Determine the (X, Y) coordinate at the center of the cell enclosing the given text.  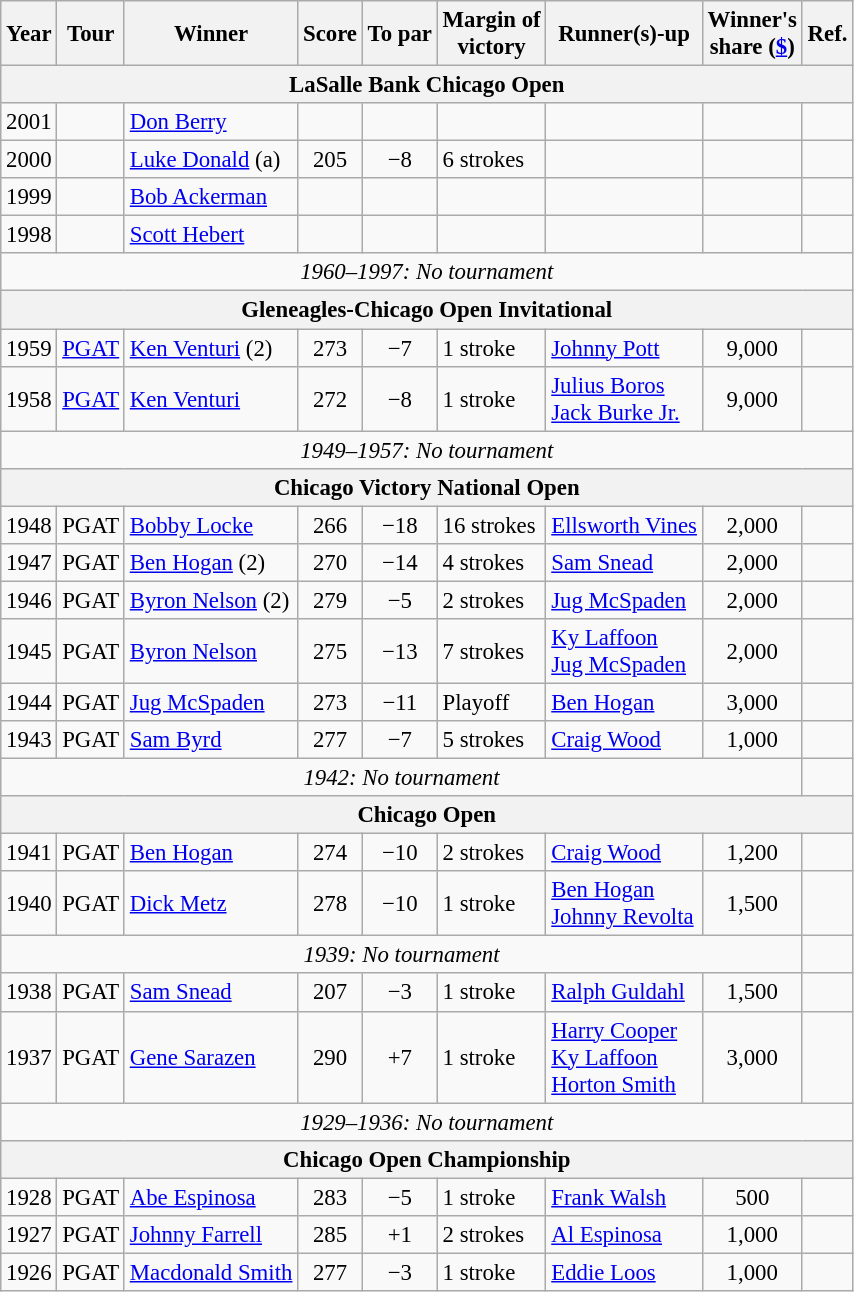
1960–1997: No tournament (427, 273)
1958 (29, 398)
Byron Nelson (2) (210, 600)
207 (330, 993)
Ken Venturi (210, 398)
−13 (400, 652)
4 strokes (492, 563)
+7 (400, 1057)
6 strokes (492, 160)
Al Espinosa (624, 1235)
Sam Byrd (210, 740)
Ralph Guldahl (624, 993)
1938 (29, 993)
Dick Metz (210, 904)
−18 (400, 525)
Score (330, 34)
1999 (29, 197)
266 (330, 525)
Chicago Victory National Open (427, 487)
Luke Donald (a) (210, 160)
272 (330, 398)
1945 (29, 652)
290 (330, 1057)
Bobby Locke (210, 525)
Ben Hogan Johnny Revolta (624, 904)
1998 (29, 235)
1943 (29, 740)
1944 (29, 702)
1949–1957: No tournament (427, 450)
1946 (29, 600)
Julius Boros Jack Burke Jr. (624, 398)
Harry Cooper Ky Laffoon Horton Smith (624, 1057)
2000 (29, 160)
205 (330, 160)
274 (330, 853)
Gene Sarazen (210, 1057)
1928 (29, 1197)
Ky Laffoon Jug McSpaden (624, 652)
5 strokes (492, 740)
+1 (400, 1235)
285 (330, 1235)
Ben Hogan (2) (210, 563)
LaSalle Bank Chicago Open (427, 85)
Playoff (492, 702)
−11 (400, 702)
Tour (91, 34)
Winner (210, 34)
Byron Nelson (210, 652)
Johnny Farrell (210, 1235)
7 strokes (492, 652)
1940 (29, 904)
Ref. (827, 34)
1927 (29, 1235)
−14 (400, 563)
Runner(s)-up (624, 34)
275 (330, 652)
1947 (29, 563)
Ellsworth Vines (624, 525)
Abe Espinosa (210, 1197)
1937 (29, 1057)
1942: No tournament (402, 778)
1926 (29, 1272)
Gleneagles-Chicago Open Invitational (427, 310)
16 strokes (492, 525)
270 (330, 563)
279 (330, 600)
Chicago Open Championship (427, 1159)
1941 (29, 853)
500 (752, 1197)
Bob Ackerman (210, 197)
Margin ofvictory (492, 34)
2001 (29, 122)
Chicago Open (427, 815)
Winner'sshare ($) (752, 34)
To par (400, 34)
Ken Venturi (2) (210, 348)
1,200 (752, 853)
1939: No tournament (402, 955)
Johnny Pott (624, 348)
Eddie Loos (624, 1272)
Frank Walsh (624, 1197)
1948 (29, 525)
278 (330, 904)
Scott Hebert (210, 235)
1929–1936: No tournament (427, 1122)
Macdonald Smith (210, 1272)
283 (330, 1197)
Don Berry (210, 122)
1959 (29, 348)
Year (29, 34)
